Output the [x, y] coordinate of the center of the cell containing the given text.  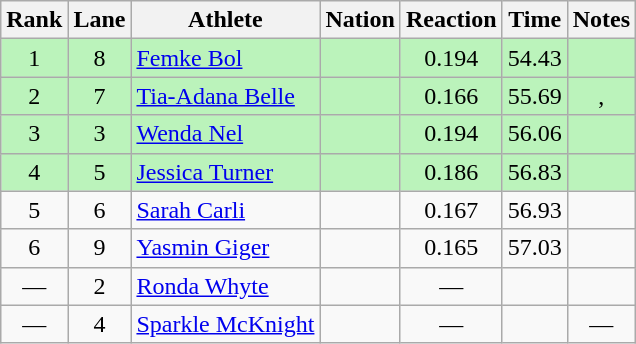
Femke Bol [226, 58]
0.165 [451, 248]
57.03 [534, 248]
56.06 [534, 134]
0.166 [451, 96]
Ronda Whyte [226, 286]
0.186 [451, 172]
Wenda Nel [226, 134]
Lane [100, 20]
9 [100, 248]
55.69 [534, 96]
Sarah Carli [226, 210]
0.167 [451, 210]
Yasmin Giger [226, 248]
1 [34, 58]
8 [100, 58]
Time [534, 20]
56.93 [534, 210]
Tia-Adana Belle [226, 96]
Notes [601, 20]
Sparkle McKnight [226, 324]
56.83 [534, 172]
Athlete [226, 20]
Reaction [451, 20]
Rank [34, 20]
7 [100, 96]
, [601, 96]
Jessica Turner [226, 172]
54.43 [534, 58]
Nation [360, 20]
